Determine the (X, Y) coordinate at the center of the cell enclosing the given text.  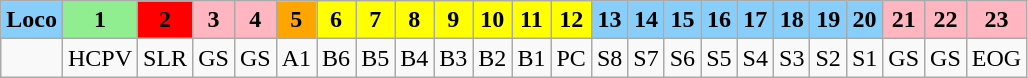
SLR (166, 58)
15 (682, 20)
6 (336, 20)
S5 (719, 58)
12 (571, 20)
16 (719, 20)
EOG (996, 58)
B1 (532, 58)
19 (828, 20)
Loco (32, 20)
14 (646, 20)
S4 (755, 58)
PC (571, 58)
A1 (296, 58)
1 (100, 20)
S8 (609, 58)
S7 (646, 58)
B5 (376, 58)
2 (166, 20)
23 (996, 20)
21 (904, 20)
S1 (864, 58)
S6 (682, 58)
HCPV (100, 58)
B6 (336, 58)
7 (376, 20)
18 (792, 20)
B2 (492, 58)
5 (296, 20)
13 (609, 20)
10 (492, 20)
8 (414, 20)
3 (214, 20)
S3 (792, 58)
11 (532, 20)
22 (946, 20)
9 (454, 20)
B4 (414, 58)
20 (864, 20)
4 (255, 20)
B3 (454, 58)
S2 (828, 58)
17 (755, 20)
